Determine the (x, y) coordinate at the center of the cell enclosing the given text.  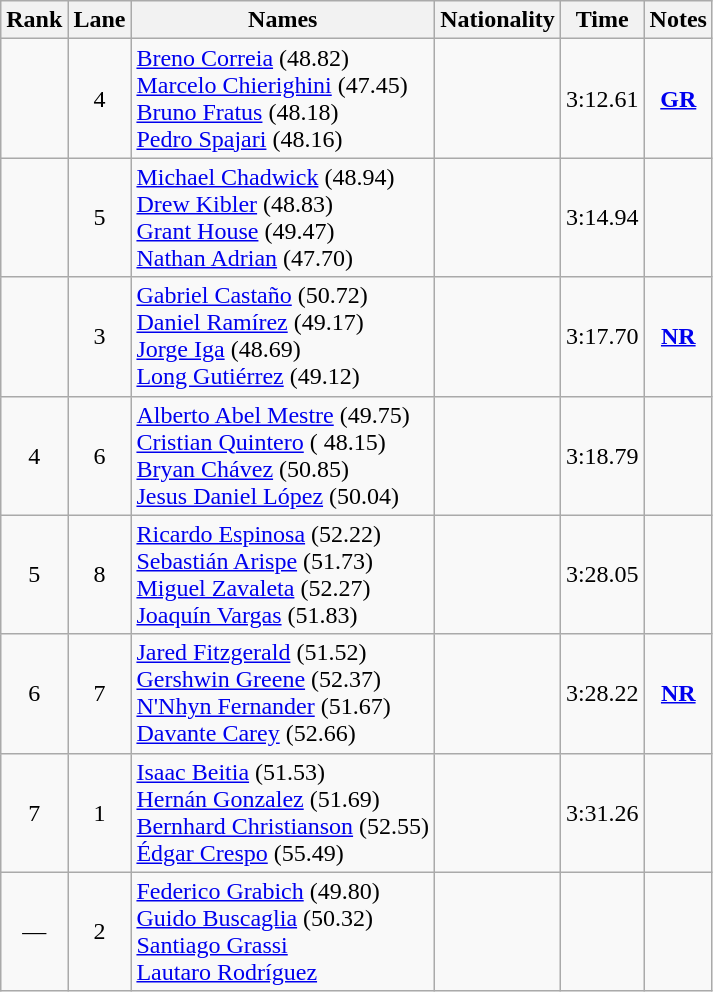
3:12.61 (602, 98)
8 (100, 574)
Time (602, 20)
Jared Fitzgerald (51.52)Gershwin Greene (52.37)N'Nhyn Fernander (51.67)Davante Carey (52.66) (283, 694)
GR (678, 98)
3:28.22 (602, 694)
3:28.05 (602, 574)
3:18.79 (602, 456)
— (34, 932)
Rank (34, 20)
Lane (100, 20)
1 (100, 812)
3:14.94 (602, 218)
2 (100, 932)
Michael Chadwick (48.94)Drew Kibler (48.83)Grant House (49.47)Nathan Adrian (47.70) (283, 218)
Federico Grabich (49.80)Guido Buscaglia (50.32)Santiago GrassiLautaro Rodríguez (283, 932)
Ricardo Espinosa (52.22)Sebastián Arispe (51.73)Miguel Zavaleta (52.27)Joaquín Vargas (51.83) (283, 574)
Nationality (498, 20)
Gabriel Castaño (50.72)Daniel Ramírez (49.17)Jorge Iga (48.69)Long Gutiérrez (49.12) (283, 336)
Names (283, 20)
Notes (678, 20)
Alberto Abel Mestre (49.75)Cristian Quintero ( 48.15)Bryan Chávez (50.85)Jesus Daniel López (50.04) (283, 456)
3:17.70 (602, 336)
3 (100, 336)
Isaac Beitia (51.53)Hernán Gonzalez (51.69)Bernhard Christianson (52.55)Édgar Crespo (55.49) (283, 812)
Breno Correia (48.82)Marcelo Chierighini (47.45)Bruno Fratus (48.18)Pedro Spajari (48.16) (283, 98)
3:31.26 (602, 812)
